Identify which cell holds the provided text, then report its [X, Y] central coordinate. 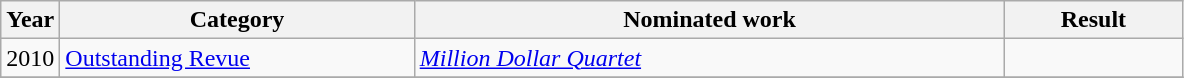
Category [237, 20]
Result [1094, 20]
Year [30, 20]
Million Dollar Quartet [710, 58]
2010 [30, 58]
Nominated work [710, 20]
Outstanding Revue [237, 58]
